Return (X, Y) of the center of cell containing provided text 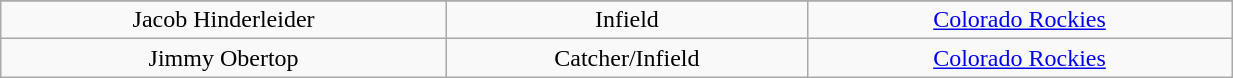
Jacob Hinderleider (224, 20)
Infield (626, 20)
Catcher/Infield (626, 58)
Jimmy Obertop (224, 58)
